Find where the given text appears and provide that cell's center as [x, y] coordinate. 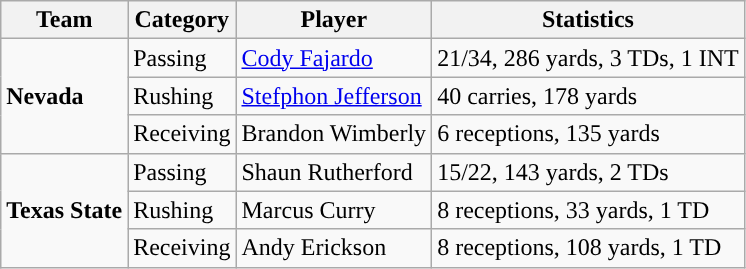
Stefphon Jefferson [334, 96]
Category [182, 20]
Brandon Wimberly [334, 134]
Marcus Curry [334, 210]
Player [334, 20]
Cody Fajardo [334, 58]
Team [64, 20]
15/22, 143 yards, 2 TDs [588, 172]
21/34, 286 yards, 3 TDs, 1 INT [588, 58]
8 receptions, 108 yards, 1 TD [588, 248]
Statistics [588, 20]
40 carries, 178 yards [588, 96]
6 receptions, 135 yards [588, 134]
Shaun Rutherford [334, 172]
Andy Erickson [334, 248]
8 receptions, 33 yards, 1 TD [588, 210]
Texas State [64, 210]
Nevada [64, 96]
